From the cell containing the given text, extract its center point as (X, Y) coordinate. 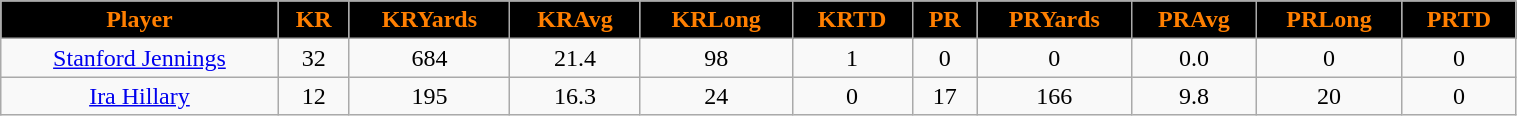
195 (429, 96)
17 (944, 96)
KRAvg (576, 20)
KRTD (852, 20)
PRYards (1054, 20)
PR (944, 20)
12 (314, 96)
Stanford Jennings (140, 58)
16.3 (576, 96)
KRYards (429, 20)
21.4 (576, 58)
KR (314, 20)
20 (1329, 96)
32 (314, 58)
PRLong (1329, 20)
Player (140, 20)
24 (716, 96)
Ira Hillary (140, 96)
1 (852, 58)
9.8 (1194, 96)
PRAvg (1194, 20)
98 (716, 58)
KRLong (716, 20)
0.0 (1194, 58)
PRTD (1459, 20)
166 (1054, 96)
684 (429, 58)
